Determine the (X, Y) coordinate at the center of the cell enclosing the given text.  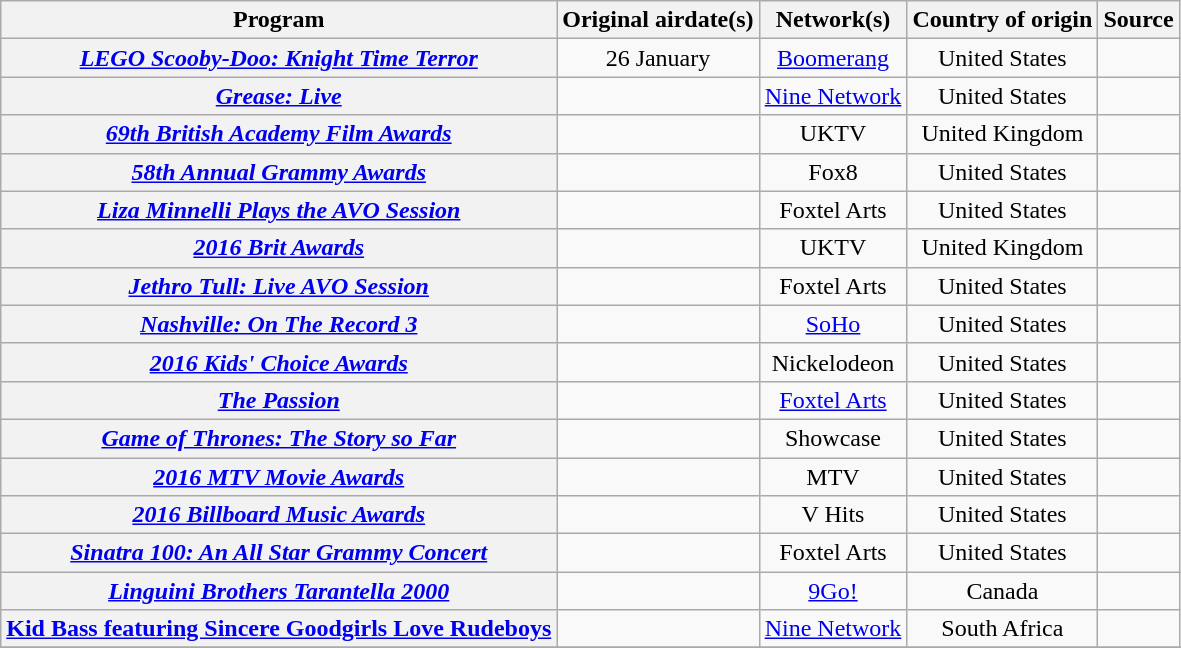
2016 Billboard Music Awards (279, 515)
Nickelodeon (833, 362)
Boomerang (833, 58)
Showcase (833, 438)
58th Annual Grammy Awards (279, 172)
Nashville: On The Record 3 (279, 324)
Program (279, 20)
MTV (833, 477)
Original airdate(s) (658, 20)
2016 Kids' Choice Awards (279, 362)
69th British Academy Film Awards (279, 134)
Fox8 (833, 172)
Network(s) (833, 20)
South Africa (1002, 629)
V Hits (833, 515)
Jethro Tull: Live AVO Session (279, 286)
2016 Brit Awards (279, 248)
2016 MTV Movie Awards (279, 477)
SoHo (833, 324)
LEGO Scooby-Doo: Knight Time Terror (279, 58)
Sinatra 100: An All Star Grammy Concert (279, 553)
Kid Bass featuring Sincere Goodgirls Love Rudeboys (279, 629)
Source (1138, 20)
Liza Minnelli Plays the AVO Session (279, 210)
Canada (1002, 591)
26 January (658, 58)
9Go! (833, 591)
Linguini Brothers Tarantella 2000 (279, 591)
The Passion (279, 400)
Game of Thrones: The Story so Far (279, 438)
Country of origin (1002, 20)
Grease: Live (279, 96)
